Scan for the cell matching the given text and deliver its (X, Y) coordinate at center. 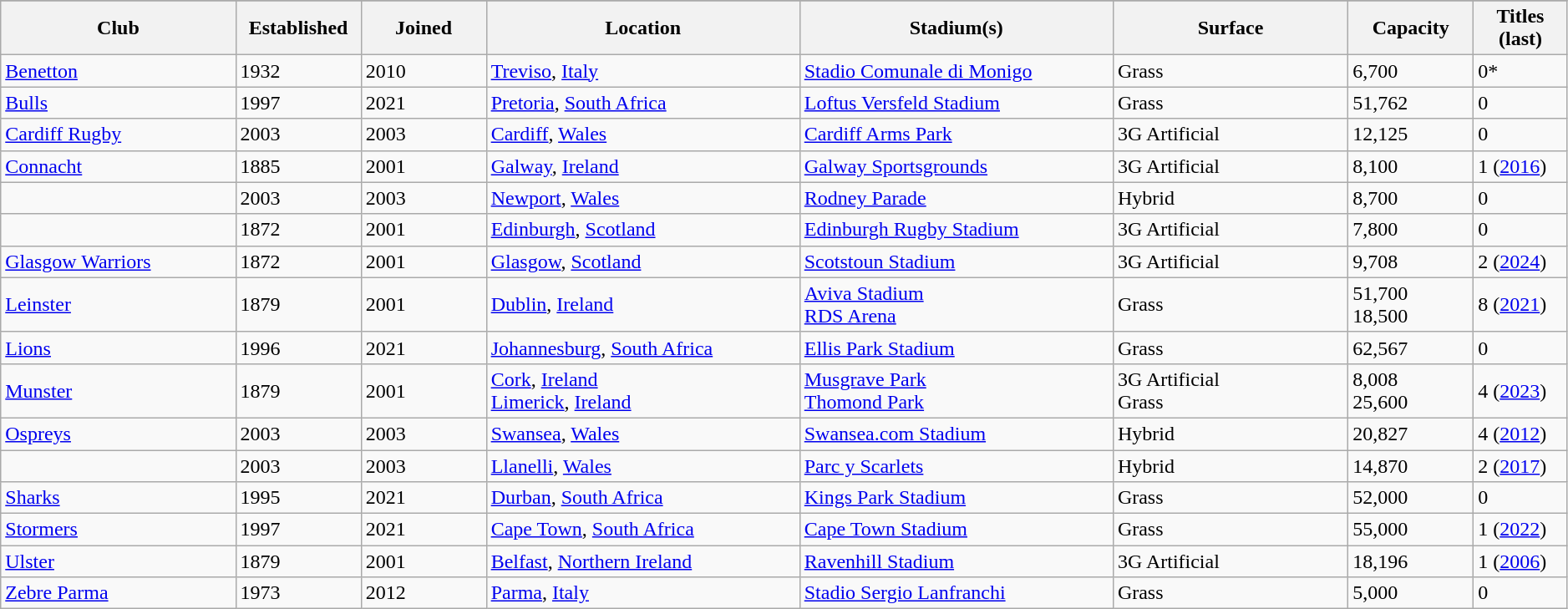
52,000 (1411, 498)
18,196 (1411, 561)
Llanelli, Wales (643, 465)
Ravenhill Stadium (956, 561)
Edinburgh Rugby Stadium (956, 230)
Kings Park Stadium (956, 498)
Established (298, 28)
Pretoria, South Africa (643, 103)
Parma, Italy (643, 593)
8 (2021) (1520, 304)
1973 (298, 593)
9,708 (1411, 261)
6,700 (1411, 71)
51,762 (1411, 103)
5,000 (1411, 593)
Swansea, Wales (643, 434)
20,827 (1411, 434)
Cardiff, Wales (643, 134)
3G ArtificialGrass (1230, 391)
Club (119, 28)
4 (2023) (1520, 391)
2010 (424, 71)
Connacht (119, 166)
Stormers (119, 530)
2 (2024) (1520, 261)
Newport, Wales (643, 198)
Sharks (119, 498)
12,125 (1411, 134)
1996 (298, 348)
Galway, Ireland (643, 166)
Belfast, Northern Ireland (643, 561)
Ellis Park Stadium (956, 348)
1885 (298, 166)
Dublin, Ireland (643, 304)
51,70018,500 (1411, 304)
Glasgow Warriors (119, 261)
8,700 (1411, 198)
Swansea.com Stadium (956, 434)
14,870 (1411, 465)
Munster (119, 391)
Rodney Parade (956, 198)
55,000 (1411, 530)
Musgrave ParkThomond Park (956, 391)
Aviva StadiumRDS Arena (956, 304)
4 (2012) (1520, 434)
Joined (424, 28)
Parc y Scarlets (956, 465)
Durban, South Africa (643, 498)
8,00825,600 (1411, 391)
2 (2017) (1520, 465)
Capacity (1411, 28)
Benetton (119, 71)
1 (2022) (1520, 530)
Cork, IrelandLimerick, Ireland (643, 391)
Titles (last) (1520, 28)
Cape Town, South Africa (643, 530)
Zebre Parma (119, 593)
0* (1520, 71)
Location (643, 28)
Johannesburg, South Africa (643, 348)
Galway Sportsgrounds (956, 166)
Scotstoun Stadium (956, 261)
Stadio Sergio Lanfranchi (956, 593)
1995 (298, 498)
Lions (119, 348)
Ulster (119, 561)
Treviso, Italy (643, 71)
Stadio Comunale di Monigo (956, 71)
8,100 (1411, 166)
62,567 (1411, 348)
Edinburgh, Scotland (643, 230)
Cape Town Stadium (956, 530)
Stadium(s) (956, 28)
Bulls (119, 103)
Loftus Versfeld Stadium (956, 103)
Ospreys (119, 434)
Surface (1230, 28)
Cardiff Arms Park (956, 134)
Glasgow, Scotland (643, 261)
1 (2016) (1520, 166)
2012 (424, 593)
1 (2006) (1520, 561)
Cardiff Rugby (119, 134)
1932 (298, 71)
7,800 (1411, 230)
Leinster (119, 304)
